Scan for the cell matching the given text and deliver its (x, y) coordinate at center. 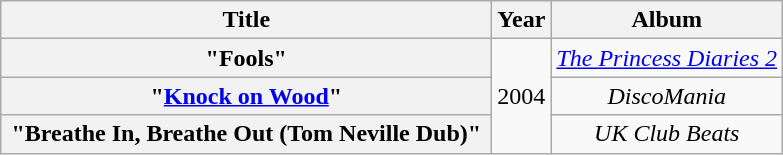
"Fools" (246, 58)
"Knock on Wood" (246, 96)
UK Club Beats (667, 134)
2004 (522, 96)
Title (246, 20)
Album (667, 20)
DiscoMania (667, 96)
Year (522, 20)
The Princess Diaries 2 (667, 58)
"Breathe In, Breathe Out (Tom Neville Dub)" (246, 134)
